Find where the given text appears and provide that cell's center as (X, Y) coordinate. 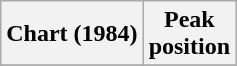
Peakposition (189, 34)
Chart (1984) (72, 34)
